Extract the [X, Y] coordinate from the center of the cell holding the provided text.  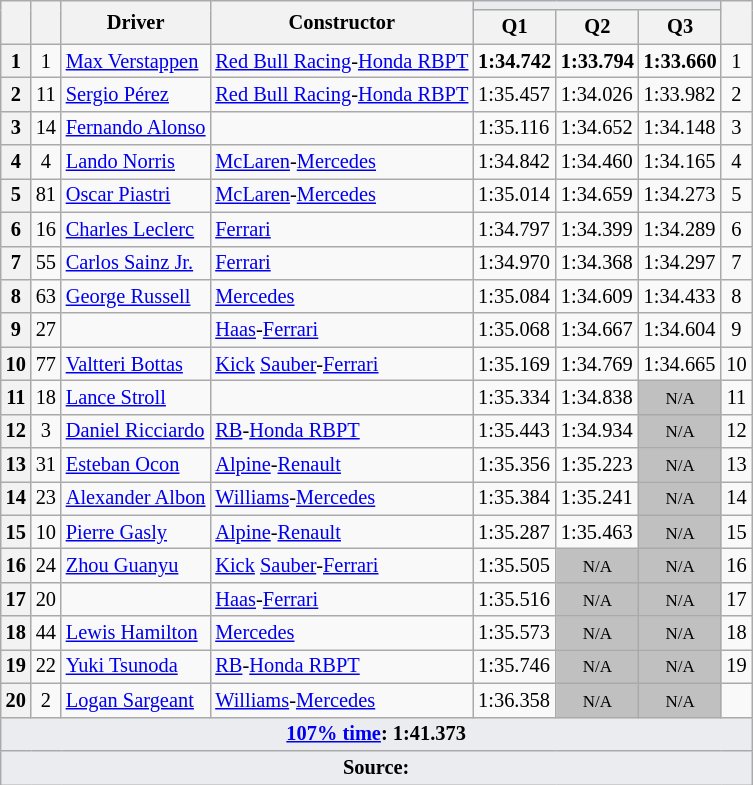
24 [46, 565]
81 [46, 195]
Valtteri Bottas [136, 364]
1:34.460 [598, 162]
77 [46, 364]
Driver [136, 22]
Esteban Ocon [136, 465]
1:34.273 [680, 195]
22 [46, 666]
1:34.148 [680, 128]
1:33.982 [680, 94]
44 [46, 633]
Alexander Albon [136, 498]
Q3 [680, 27]
1:33.794 [598, 61]
Q2 [598, 27]
1:35.116 [514, 128]
1:35.443 [514, 431]
63 [46, 296]
1:34.665 [680, 364]
1:34.297 [680, 263]
Q1 [514, 27]
Charles Leclerc [136, 229]
Lance Stroll [136, 397]
1:34.652 [598, 128]
Zhou Guanyu [136, 565]
Pierre Gasly [136, 532]
1:33.660 [680, 61]
1:34.838 [598, 397]
1:34.604 [680, 330]
1:34.667 [598, 330]
27 [46, 330]
Sergio Pérez [136, 94]
1:35.516 [514, 599]
1:34.368 [598, 263]
1:35.223 [598, 465]
1:35.287 [514, 532]
1:35.356 [514, 465]
1:34.742 [514, 61]
1:34.399 [598, 229]
1:34.289 [680, 229]
1:34.769 [598, 364]
55 [46, 263]
1:35.169 [514, 364]
1:34.659 [598, 195]
Fernando Alonso [136, 128]
Source: [376, 767]
Constructor [342, 22]
Yuki Tsunoda [136, 666]
1:34.934 [598, 431]
1:35.084 [514, 296]
1:35.505 [514, 565]
Carlos Sainz Jr. [136, 263]
1:34.797 [514, 229]
31 [46, 465]
1:35.573 [514, 633]
1:35.384 [514, 498]
1:35.334 [514, 397]
1:35.746 [514, 666]
1:35.463 [598, 532]
1:34.842 [514, 162]
1:35.241 [598, 498]
1:34.026 [598, 94]
1:34.165 [680, 162]
Logan Sargeant [136, 700]
1:36.358 [514, 700]
Lando Norris [136, 162]
1:35.068 [514, 330]
Max Verstappen [136, 61]
1:34.609 [598, 296]
107% time: 1:41.373 [376, 734]
1:34.433 [680, 296]
1:34.970 [514, 263]
George Russell [136, 296]
Lewis Hamilton [136, 633]
23 [46, 498]
1:35.014 [514, 195]
Daniel Ricciardo [136, 431]
1:35.457 [514, 94]
Oscar Piastri [136, 195]
